Scan for the cell matching the given text and deliver its [x, y] coordinate at center. 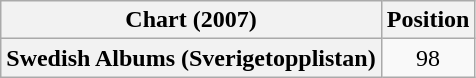
Swedish Albums (Sverigetopplistan) [191, 58]
98 [428, 58]
Chart (2007) [191, 20]
Position [428, 20]
